Output the [X, Y] coordinate of the center of the cell containing the given text.  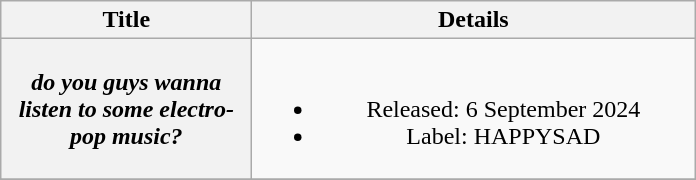
Details [474, 20]
do you guys wanna listen to some electro-pop music? [126, 109]
Title [126, 20]
Released: 6 September 2024Label: HAPPYSAD [474, 109]
